Determine the (x, y) coordinate at the center of the cell enclosing the given text.  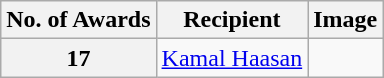
Recipient (232, 20)
Image (346, 20)
Kamal Haasan (232, 58)
No. of Awards (78, 20)
17 (78, 58)
